Pinpoint the cell where the given text exists, returning its (X, Y) midpoint coordinate. 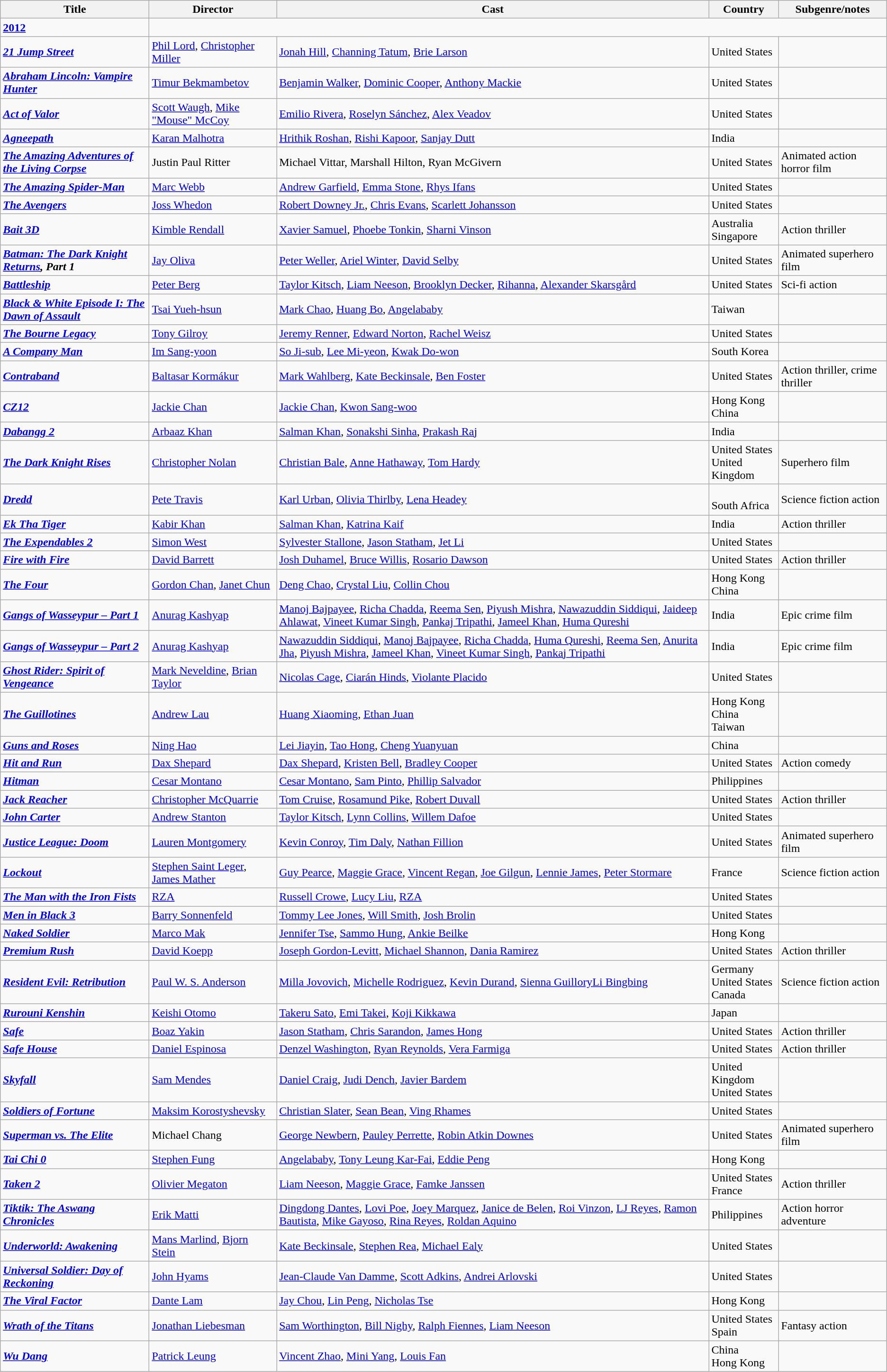
Baltasar Kormákur (213, 376)
Keishi Otomo (213, 1013)
John Carter (75, 817)
Dax Shepard, Kristen Bell, Bradley Cooper (493, 763)
Tiktik: The Aswang Chronicles (75, 1215)
Wrath of the Titans (75, 1326)
Paul W. S. Anderson (213, 982)
Kevin Conroy, Tim Daly, Nathan Fillion (493, 842)
Mark Wahlberg, Kate Beckinsale, Ben Foster (493, 376)
Universal Soldier: Day of Reckoning (75, 1276)
Jonah Hill, Channing Tatum, Brie Larson (493, 52)
Ek Tha Tiger (75, 524)
Bait 3D (75, 229)
Taylor Kitsch, Liam Neeson, Brooklyn Decker, Rihanna, Alexander Skarsgård (493, 284)
2012 (75, 27)
Mans Marlind, Bjorn Stein (213, 1246)
Huang Xiaoming, Ethan Juan (493, 714)
Jay Oliva (213, 260)
GermanyUnited StatesCanada (744, 982)
Angelababy, Tony Leung Kar-Fai, Eddie Peng (493, 1160)
Vincent Zhao, Mini Yang, Louis Fan (493, 1356)
Scott Waugh, Mike "Mouse" McCoy (213, 114)
Salman Khan, Sonakshi Sinha, Prakash Raj (493, 431)
Resident Evil: Retribution (75, 982)
Action comedy (833, 763)
John Hyams (213, 1276)
Jennifer Tse, Sammo Hung, Ankie Beilke (493, 933)
Patrick Leung (213, 1356)
George Newbern, Pauley Perrette, Robin Atkin Downes (493, 1135)
Rurouni Kenshin (75, 1013)
Deng Chao, Crystal Liu, Collin Chou (493, 584)
Russell Crowe, Lucy Liu, RZA (493, 897)
China (744, 745)
Hitman (75, 781)
Dabangg 2 (75, 431)
Denzel Washington, Ryan Reynolds, Vera Farmiga (493, 1049)
Arbaaz Khan (213, 431)
Jackie Chan, Kwon Sang-woo (493, 407)
Superman vs. The Elite (75, 1135)
Maksim Korostyshevsky (213, 1111)
Sam Mendes (213, 1079)
Salman Khan, Katrina Kaif (493, 524)
Safe (75, 1031)
Olivier Megaton (213, 1184)
AustraliaSingapore (744, 229)
Sylvester Stallone, Jason Statham, Jet Li (493, 542)
Fire with Fire (75, 560)
Country (744, 9)
Barry Sonnenfeld (213, 915)
Underworld: Awakening (75, 1246)
So Ji-sub, Lee Mi-yeon, Kwak Do-won (493, 352)
Liam Neeson, Maggie Grace, Famke Janssen (493, 1184)
Im Sang-yoon (213, 352)
Men in Black 3 (75, 915)
Erik Matti (213, 1215)
Jonathan Liebesman (213, 1326)
Tony Gilroy (213, 334)
Lei Jiayin, Tao Hong, Cheng Yuanyuan (493, 745)
Tsai Yueh-hsun (213, 309)
Abraham Lincoln: Vampire Hunter (75, 82)
Jack Reacher (75, 799)
Wu Dang (75, 1356)
Karan Malhotra (213, 138)
The Bourne Legacy (75, 334)
The Guillotines (75, 714)
Sci-fi action (833, 284)
Kabir Khan (213, 524)
Michael Chang (213, 1135)
Daniel Espinosa (213, 1049)
South Africa (744, 500)
Dante Lam (213, 1301)
Tommy Lee Jones, Will Smith, Josh Brolin (493, 915)
Gordon Chan, Janet Chun (213, 584)
Dredd (75, 500)
Lockout (75, 872)
Xavier Samuel, Phoebe Tonkin, Sharni Vinson (493, 229)
Andrew Garfield, Emma Stone, Rhys Ifans (493, 187)
Hit and Run (75, 763)
Fantasy action (833, 1326)
Hrithik Roshan, Rishi Kapoor, Sanjay Dutt (493, 138)
Title (75, 9)
Sam Worthington, Bill Nighy, Ralph Fiennes, Liam Neeson (493, 1326)
Joss Whedon (213, 205)
Gangs of Wasseypur – Part 2 (75, 646)
Justin Paul Ritter (213, 162)
Jay Chou, Lin Peng, Nicholas Tse (493, 1301)
Marc Webb (213, 187)
Karl Urban, Olivia Thirlby, Lena Headey (493, 500)
Taken 2 (75, 1184)
Jackie Chan (213, 407)
The Expendables 2 (75, 542)
Michael Vittar, Marshall Hilton, Ryan McGivern (493, 162)
Cesar Montano (213, 781)
Act of Valor (75, 114)
Robert Downey Jr., Chris Evans, Scarlett Johansson (493, 205)
The Amazing Spider-Man (75, 187)
Cast (493, 9)
The Man with the Iron Fists (75, 897)
RZA (213, 897)
Christopher McQuarrie (213, 799)
Director (213, 9)
Phil Lord, Christopher Miller (213, 52)
Nicolas Cage, Ciarán Hinds, Violante Placido (493, 677)
United StatesSpain (744, 1326)
United KingdomUnited States (744, 1079)
Contraband (75, 376)
Peter Berg (213, 284)
The Amazing Adventures of the Living Corpse (75, 162)
Jeremy Renner, Edward Norton, Rachel Weisz (493, 334)
Ning Hao (213, 745)
David Koepp (213, 951)
United StatesFrance (744, 1184)
The Avengers (75, 205)
Animated action horror film (833, 162)
A Company Man (75, 352)
ChinaHong Kong (744, 1356)
Batman: The Dark Knight Returns, Part 1 (75, 260)
The Viral Factor (75, 1301)
Daniel Craig, Judi Dench, Javier Bardem (493, 1079)
Mark Neveldine, Brian Taylor (213, 677)
France (744, 872)
Christian Bale, Anne Hathaway, Tom Hardy (493, 462)
Guns and Roses (75, 745)
The Four (75, 584)
Kimble Rendall (213, 229)
Mark Chao, Huang Bo, Angelababy (493, 309)
Timur Bekmambetov (213, 82)
Action thriller, crime thriller (833, 376)
Christopher Nolan (213, 462)
Premium Rush (75, 951)
Taylor Kitsch, Lynn Collins, Willem Dafoe (493, 817)
Dingdong Dantes, Lovi Poe, Joey Marquez, Janice de Belen, Roi Vinzon, LJ Reyes, Ramon Bautista, Mike Gayoso, Rina Reyes, Roldan Aquino (493, 1215)
Subgenre/notes (833, 9)
Stephen Saint Leger, James Mather (213, 872)
Joseph Gordon-Levitt, Michael Shannon, Dania Ramirez (493, 951)
Ghost Rider: Spirit of Vengeance (75, 677)
Skyfall (75, 1079)
United StatesUnited Kingdom (744, 462)
Guy Pearce, Maggie Grace, Vincent Regan, Joe Gilgun, Lennie James, Peter Stormare (493, 872)
Simon West (213, 542)
Jean-Claude Van Damme, Scott Adkins, Andrei Arlovski (493, 1276)
Dax Shepard (213, 763)
Gangs of Wasseypur – Part 1 (75, 615)
Japan (744, 1013)
Battleship (75, 284)
South Korea (744, 352)
Cesar Montano, Sam Pinto, Phillip Salvador (493, 781)
Andrew Stanton (213, 817)
Tai Chi 0 (75, 1160)
Stephen Fung (213, 1160)
Andrew Lau (213, 714)
Black & White Episode I: The Dawn of Assault (75, 309)
Christian Slater, Sean Bean, Ving Rhames (493, 1111)
Action horror adventure (833, 1215)
Peter Weller, Ariel Winter, David Selby (493, 260)
Hong KongChinaTaiwan (744, 714)
Lauren Montgomery (213, 842)
The Dark Knight Rises (75, 462)
Tom Cruise, Rosamund Pike, Robert Duvall (493, 799)
Takeru Sato, Emi Takei, Koji Kikkawa (493, 1013)
David Barrett (213, 560)
Soldiers of Fortune (75, 1111)
Pete Travis (213, 500)
Josh Duhamel, Bruce Willis, Rosario Dawson (493, 560)
Safe House (75, 1049)
Justice League: Doom (75, 842)
Taiwan (744, 309)
Kate Beckinsale, Stephen Rea, Michael Ealy (493, 1246)
Benjamin Walker, Dominic Cooper, Anthony Mackie (493, 82)
Milla Jovovich, Michelle Rodriguez, Kevin Durand, Sienna GuilloryLi Bingbing (493, 982)
Jason Statham, Chris Sarandon, James Hong (493, 1031)
21 Jump Street (75, 52)
Agneepath (75, 138)
Emilio Rivera, Roselyn Sánchez, Alex Veadov (493, 114)
Marco Mak (213, 933)
CZ12 (75, 407)
Boaz Yakin (213, 1031)
Superhero film (833, 462)
Naked Soldier (75, 933)
